Detect which cell encompasses the target text, then output its [x, y] center coordinate. 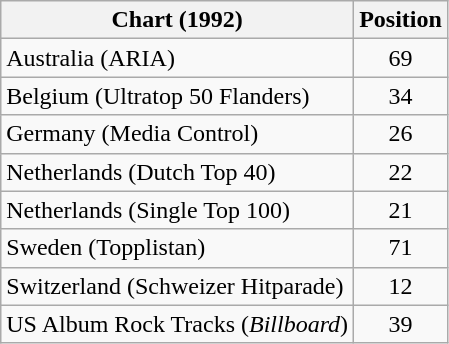
69 [401, 58]
Netherlands (Dutch Top 40) [178, 172]
Germany (Media Control) [178, 134]
26 [401, 134]
21 [401, 210]
Switzerland (Schweizer Hitparade) [178, 286]
34 [401, 96]
22 [401, 172]
Belgium (Ultratop 50 Flanders) [178, 96]
71 [401, 248]
Chart (1992) [178, 20]
Sweden (Topplistan) [178, 248]
Netherlands (Single Top 100) [178, 210]
US Album Rock Tracks (Billboard) [178, 324]
12 [401, 286]
39 [401, 324]
Australia (ARIA) [178, 58]
Position [401, 20]
